Detect which cell encompasses the target text, then output its [X, Y] center coordinate. 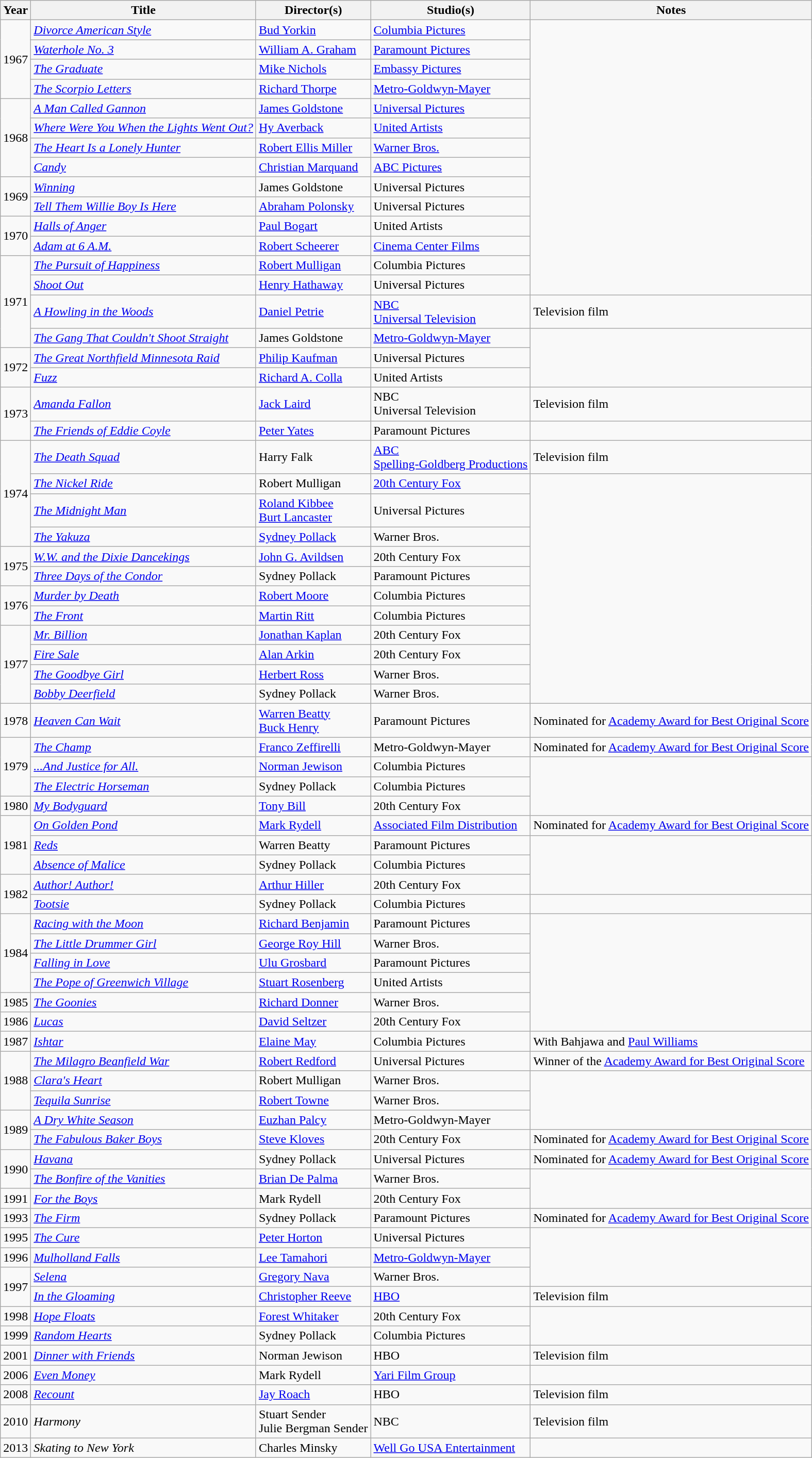
Embassy Pictures [451, 69]
Reds [143, 845]
The Front [143, 615]
Amanda Fallon [143, 404]
Forest Whitaker [313, 1316]
Cinema Center Films [451, 246]
Heaven Can Wait [143, 721]
Candy [143, 167]
Tony Bill [313, 806]
Mr. Billion [143, 635]
The Cure [143, 1237]
Havana [143, 1159]
Stuart SenderJulie Bergman Sender [313, 1421]
Christian Marquand [313, 167]
Ulu Grosbard [313, 963]
1967 [15, 59]
1970 [15, 236]
For the Boys [143, 1198]
1998 [15, 1316]
The Gang That Couldn't Shoot Straight [143, 338]
Selena [143, 1277]
1988 [15, 1081]
The Pope of Greenwich Village [143, 983]
The Bonfire of the Vanities [143, 1179]
Murder by Death [143, 595]
Euzhan Palcy [313, 1120]
Jack Laird [313, 404]
2001 [15, 1355]
Lucas [143, 1022]
Henry Hathaway [313, 285]
Random Hearts [143, 1336]
2010 [15, 1421]
1981 [15, 845]
Fuzz [143, 377]
Steve Kloves [313, 1139]
1993 [15, 1218]
William A. Graham [313, 49]
1974 [15, 493]
Fire Sale [143, 655]
The Scorpio Letters [143, 89]
Roland KibbeeBurt Lancaster [313, 510]
1977 [15, 665]
1969 [15, 196]
Warren BeattyBuck Henry [313, 721]
Even Money [143, 1375]
Tequila Sunrise [143, 1100]
Alan Arkin [313, 655]
1986 [15, 1022]
1996 [15, 1257]
Dinner with Friends [143, 1355]
Gregory Nava [313, 1277]
1982 [15, 894]
The Fabulous Baker Boys [143, 1139]
Lee Tamahori [313, 1257]
In the Gloaming [143, 1297]
1980 [15, 806]
...And Justice for All. [143, 767]
2013 [15, 1448]
Director(s) [313, 10]
The Pursuit of Happiness [143, 266]
The Milagro Beanfield War [143, 1061]
1990 [15, 1169]
Richard A. Colla [313, 377]
With Bahjawa and Paul Williams [671, 1041]
Yari Film Group [451, 1375]
Recount [143, 1395]
1995 [15, 1237]
1987 [15, 1041]
Robert Moore [313, 595]
Falling in Love [143, 963]
The Heart Is a Lonely Hunter [143, 147]
Clara's Heart [143, 1081]
Stuart Rosenberg [313, 983]
Well Go USA Entertainment [451, 1448]
Mulholland Falls [143, 1257]
Warren Beatty [313, 845]
Harry Falk [313, 457]
Peter Horton [313, 1237]
1985 [15, 1002]
Notes [671, 10]
The Electric Horseman [143, 786]
2008 [15, 1395]
1976 [15, 605]
Jay Roach [313, 1395]
Richard Donner [313, 1002]
A Dry White Season [143, 1120]
Charles Minsky [313, 1448]
Skating to New York [143, 1448]
Daniel Petrie [313, 311]
1975 [15, 566]
Adam at 6 A.M. [143, 246]
Philip Kaufman [313, 358]
1997 [15, 1287]
Bud Yorkin [313, 30]
Studio(s) [451, 10]
Richard Benjamin [313, 923]
Halls of Anger [143, 226]
The Champ [143, 747]
A Howling in the Woods [143, 311]
1978 [15, 721]
Jonathan Kaplan [313, 635]
Harmony [143, 1421]
Author! Author! [143, 884]
The Goonies [143, 1002]
1991 [15, 1198]
Robert Ellis Miller [313, 147]
Winning [143, 187]
A Man Called Gannon [143, 108]
The Death Squad [143, 457]
Herbert Ross [313, 674]
Title [143, 10]
ABCSpelling-Goldberg Productions [451, 457]
Waterhole No. 3 [143, 49]
Arthur Hiller [313, 884]
Hope Floats [143, 1316]
W.W. and the Dixie Dancekings [143, 556]
On Golden Pond [143, 825]
The Firm [143, 1218]
Winner of the Academy Award for Best Original Score [671, 1061]
Hy Averback [313, 128]
Mike Nichols [313, 69]
Martin Ritt [313, 615]
Elaine May [313, 1041]
Shoot Out [143, 285]
1971 [15, 302]
Three Days of the Condor [143, 576]
David Seltzer [313, 1022]
John G. Avildsen [313, 556]
Abraham Polonsky [313, 206]
1979 [15, 767]
Ishtar [143, 1041]
Robert Towne [313, 1100]
Paul Bogart [313, 226]
The Friends of Eddie Coyle [143, 430]
Tell Them Willie Boy Is Here [143, 206]
Year [15, 10]
Robert Redford [313, 1061]
Peter Yates [313, 430]
1972 [15, 368]
1968 [15, 138]
Racing with the Moon [143, 923]
Absence of Malice [143, 865]
Christopher Reeve [313, 1297]
The Great Northfield Minnesota Raid [143, 358]
The Goodbye Girl [143, 674]
Bobby Deerfield [143, 694]
1973 [15, 413]
The Nickel Ride [143, 484]
The Graduate [143, 69]
1984 [15, 953]
Franco Zeffirelli [313, 747]
The Little Drummer Girl [143, 943]
Divorce American Style [143, 30]
Richard Thorpe [313, 89]
The Midnight Man [143, 510]
NBC [451, 1421]
Associated Film Distribution [451, 825]
Robert Scheerer [313, 246]
1999 [15, 1336]
ABC Pictures [451, 167]
George Roy Hill [313, 943]
Brian De Palma [313, 1179]
2006 [15, 1375]
1989 [15, 1130]
Tootsie [143, 904]
Where Were You When the Lights Went Out? [143, 128]
The Yakuza [143, 537]
My Bodyguard [143, 806]
